Identify which cell holds the provided text, then report its (X, Y) central coordinate. 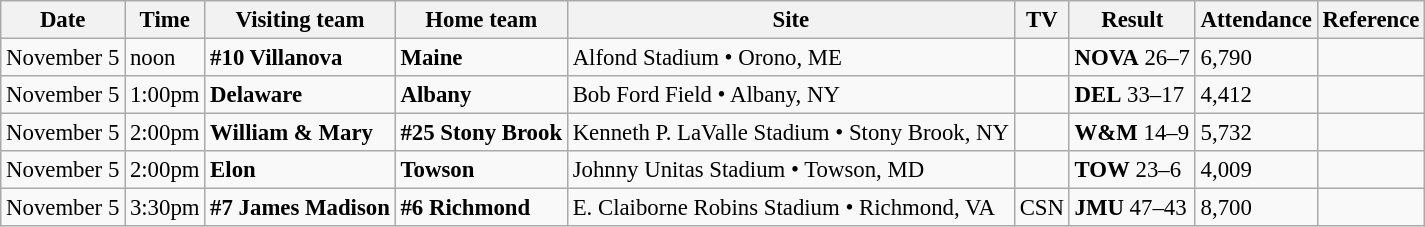
Home team (481, 20)
3:30pm (165, 208)
Time (165, 20)
Alfond Stadium • Orono, ME (790, 58)
Reference (1371, 20)
TOW 23–6 (1132, 170)
#7 James Madison (300, 208)
Elon (300, 170)
Albany (481, 95)
DEL 33–17 (1132, 95)
noon (165, 58)
Delaware (300, 95)
NOVA 26–7 (1132, 58)
Maine (481, 58)
E. Claiborne Robins Stadium • Richmond, VA (790, 208)
W&M 14–9 (1132, 133)
CSN (1042, 208)
Date (63, 20)
JMU 47–43 (1132, 208)
4,009 (1256, 170)
#25 Stony Brook (481, 133)
Result (1132, 20)
4,412 (1256, 95)
William & Mary (300, 133)
Johnny Unitas Stadium • Towson, MD (790, 170)
Site (790, 20)
5,732 (1256, 133)
6,790 (1256, 58)
Towson (481, 170)
Kenneth P. LaValle Stadium • Stony Brook, NY (790, 133)
Bob Ford Field • Albany, NY (790, 95)
Attendance (1256, 20)
1:00pm (165, 95)
TV (1042, 20)
#6 Richmond (481, 208)
8,700 (1256, 208)
Visiting team (300, 20)
#10 Villanova (300, 58)
